Return the [X, Y] coordinate for the center point of the cell that contains the specified text.  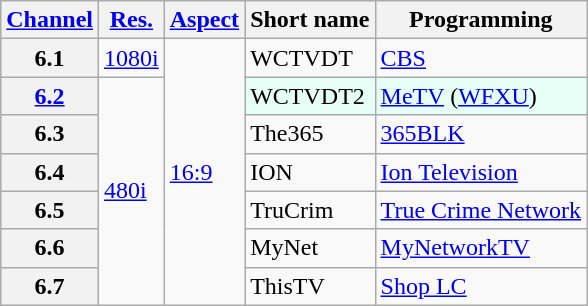
ION [310, 172]
The365 [310, 134]
Short name [310, 20]
Ion Television [481, 172]
WCTVDT [310, 58]
6.2 [50, 96]
MeTV (WFXU) [481, 96]
6.4 [50, 172]
ThisTV [310, 286]
Shop LC [481, 286]
365BLK [481, 134]
Programming [481, 20]
MyNetworkTV [481, 248]
TruCrim [310, 210]
CBS [481, 58]
6.1 [50, 58]
MyNet [310, 248]
1080i [132, 58]
WCTVDT2 [310, 96]
6.6 [50, 248]
True Crime Network [481, 210]
Channel [50, 20]
6.5 [50, 210]
16:9 [204, 172]
Res. [132, 20]
6.7 [50, 286]
480i [132, 191]
Aspect [204, 20]
6.3 [50, 134]
